For the text-containing cell, return its midpoint in (X, Y) coordinate format. 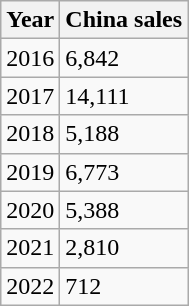
6,773 (124, 172)
2022 (30, 286)
5,188 (124, 134)
6,842 (124, 58)
14,111 (124, 96)
2019 (30, 172)
5,388 (124, 210)
2017 (30, 96)
2018 (30, 134)
2020 (30, 210)
2021 (30, 248)
2016 (30, 58)
China sales (124, 20)
712 (124, 286)
2,810 (124, 248)
Year (30, 20)
